Return [X, Y] of the center of cell containing provided text 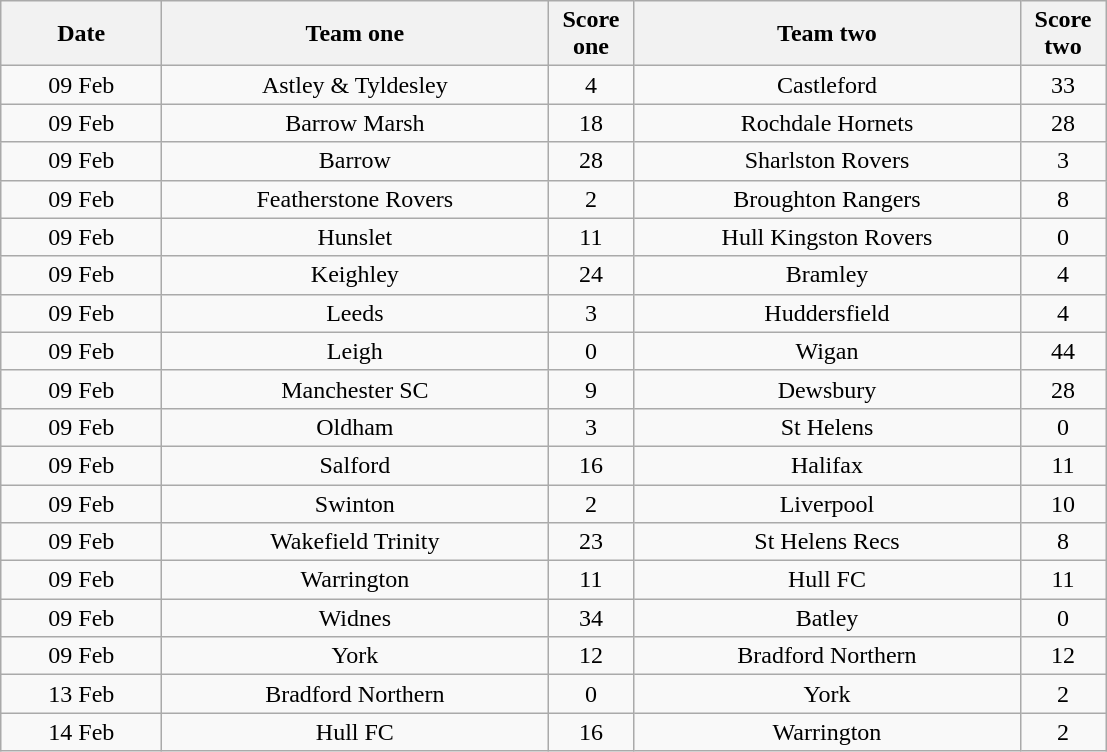
Salford [355, 465]
Score one [591, 34]
Dewsbury [827, 389]
Leeds [355, 313]
Sharlston Rovers [827, 161]
10 [1063, 503]
Oldham [355, 427]
St Helens [827, 427]
Wigan [827, 351]
33 [1063, 85]
Swinton [355, 503]
Hull Kingston Rovers [827, 237]
Date [82, 34]
Batley [827, 618]
Castleford [827, 85]
18 [591, 123]
Score two [1063, 34]
24 [591, 275]
Astley & Tyldesley [355, 85]
14 Feb [82, 732]
23 [591, 542]
Huddersfield [827, 313]
Keighley [355, 275]
44 [1063, 351]
Broughton Rangers [827, 199]
Featherstone Rovers [355, 199]
Team one [355, 34]
Halifax [827, 465]
Wakefield Trinity [355, 542]
Rochdale Hornets [827, 123]
Bramley [827, 275]
Team two [827, 34]
St Helens Recs [827, 542]
Widnes [355, 618]
Hunslet [355, 237]
13 Feb [82, 694]
Barrow [355, 161]
34 [591, 618]
Manchester SC [355, 389]
Barrow Marsh [355, 123]
9 [591, 389]
Leigh [355, 351]
Liverpool [827, 503]
